Capture the cell that displays the provided text and extract its (X, Y) central coordinate. 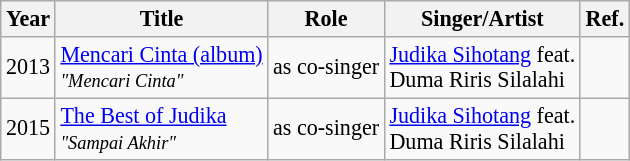
2013 (28, 66)
2015 (28, 128)
Role (326, 18)
Mencari Cinta (album)"Mencari Cinta" (162, 66)
The Best of Judika"Sampai Akhir" (162, 128)
Ref. (604, 18)
Title (162, 18)
Year (28, 18)
Singer/Artist (482, 18)
